Output the [x, y] coordinate of the center of the cell containing the given text.  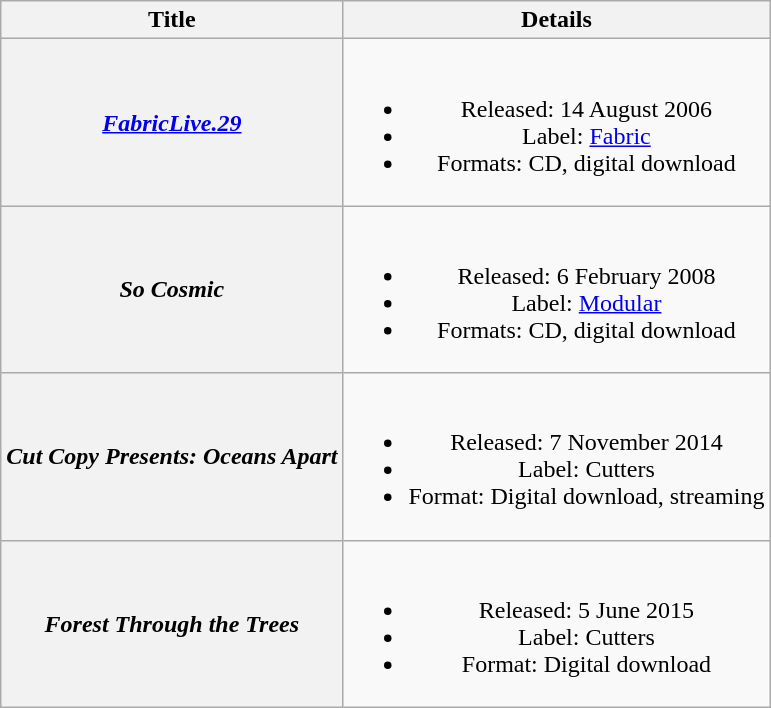
Cut Copy Presents: Oceans Apart [172, 456]
Forest Through the Trees [172, 624]
Title [172, 20]
Released: 7 November 2014Label: CuttersFormat: Digital download, streaming [556, 456]
Details [556, 20]
Released: 5 June 2015Label: CuttersFormat: Digital download [556, 624]
So Cosmic [172, 290]
Released: 6 February 2008Label: ModularFormats: CD, digital download [556, 290]
FabricLive.29 [172, 122]
Released: 14 August 2006Label: FabricFormats: CD, digital download [556, 122]
